Locate the cell with the specified text and output its (X, Y) center coordinate. 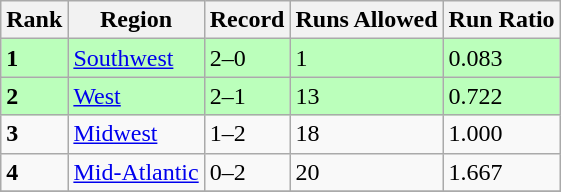
13 (366, 96)
2 (34, 96)
West (136, 96)
Mid-Atlantic (136, 172)
2–0 (247, 58)
Run Ratio (502, 20)
20 (366, 172)
Midwest (136, 134)
0.722 (502, 96)
2–1 (247, 96)
3 (34, 134)
Southwest (136, 58)
1–2 (247, 134)
18 (366, 134)
4 (34, 172)
Runs Allowed (366, 20)
Region (136, 20)
1.667 (502, 172)
0.083 (502, 58)
0–2 (247, 172)
Record (247, 20)
Rank (34, 20)
1.000 (502, 134)
